Search for the cell housing the specified text and yield its [x, y] center coordinate. 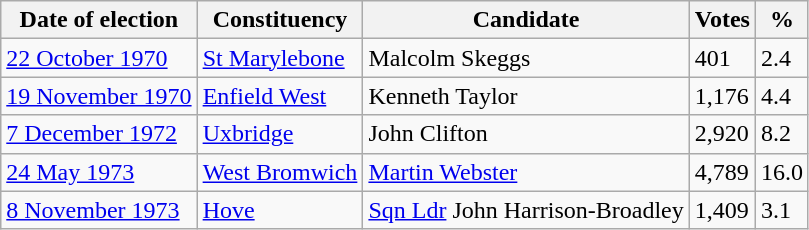
Hove [280, 210]
Malcolm Skeggs [526, 58]
4,789 [722, 172]
Kenneth Taylor [526, 96]
Candidate [526, 20]
Sqn Ldr John Harrison-Broadley [526, 210]
4.4 [782, 96]
Martin Webster [526, 172]
St Marylebone [280, 58]
8 November 1973 [99, 210]
19 November 1970 [99, 96]
Votes [722, 20]
Enfield West [280, 96]
West Bromwich [280, 172]
16.0 [782, 172]
3.1 [782, 210]
Date of election [99, 20]
401 [722, 58]
8.2 [782, 134]
Constituency [280, 20]
1,176 [722, 96]
1,409 [722, 210]
Uxbridge [280, 134]
2,920 [722, 134]
24 May 1973 [99, 172]
John Clifton [526, 134]
7 December 1972 [99, 134]
2.4 [782, 58]
% [782, 20]
22 October 1970 [99, 58]
